Identify which cell holds the provided text, then report its [X, Y] central coordinate. 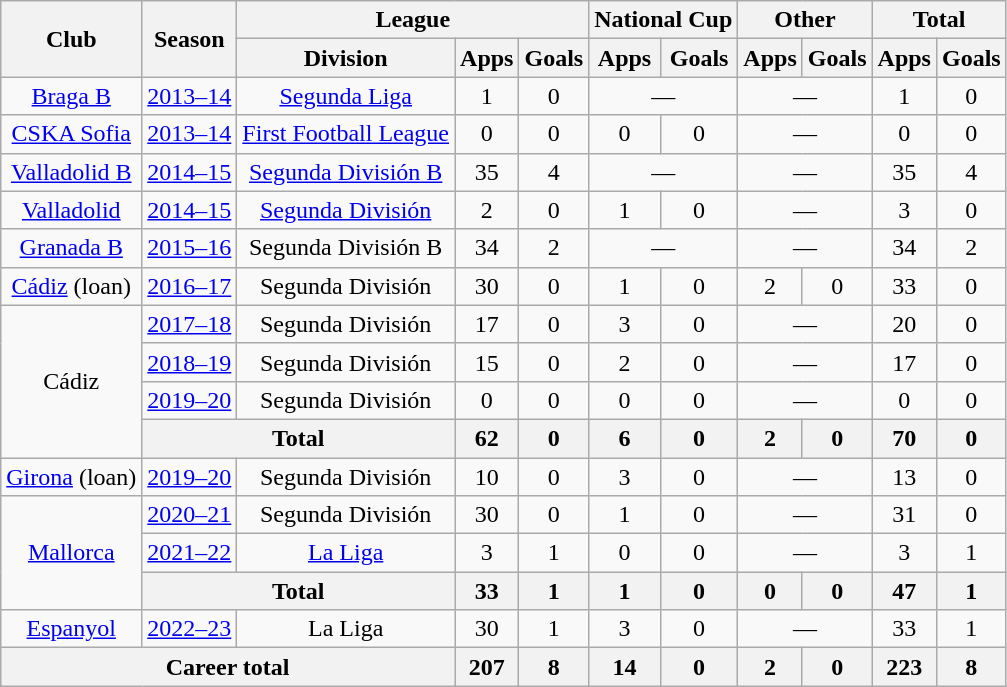
Club [72, 39]
2016–17 [190, 286]
Granada B [72, 248]
CSKA Sofia [72, 134]
Season [190, 39]
207 [487, 667]
6 [625, 438]
2021–22 [190, 553]
223 [904, 667]
14 [625, 667]
20 [904, 324]
2018–19 [190, 362]
Cádiz (loan) [72, 286]
70 [904, 438]
National Cup [664, 20]
2017–18 [190, 324]
Braga B [72, 96]
Segunda Liga [346, 96]
31 [904, 515]
Valladolid B [72, 172]
Cádiz [72, 381]
15 [487, 362]
Other [805, 20]
10 [487, 477]
2020–21 [190, 515]
Espanyol [72, 629]
47 [904, 591]
2022–23 [190, 629]
2015–16 [190, 248]
First Football League [346, 134]
62 [487, 438]
Mallorca [72, 553]
Valladolid [72, 210]
13 [904, 477]
Career total [228, 667]
Girona (loan) [72, 477]
Division [346, 58]
League [413, 20]
